Capture the cell that displays the provided text and extract its [X, Y] central coordinate. 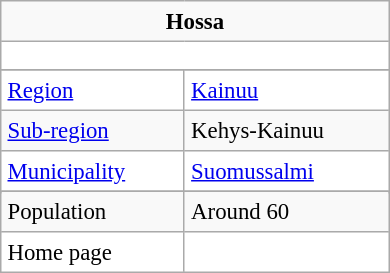
Municipality [93, 171]
Region [93, 90]
Kehys-Kainuu [286, 130]
Suomussalmi [286, 171]
Population [93, 211]
Hossa [195, 21]
Home page [93, 252]
Sub-region [93, 130]
Around 60 [286, 211]
Kainuu [286, 90]
